Detect which cell encompasses the target text, then output its [X, Y] center coordinate. 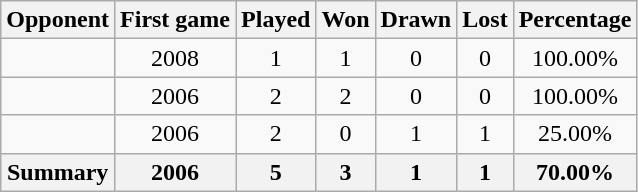
70.00% [575, 172]
3 [346, 172]
Summary [58, 172]
Drawn [416, 20]
Percentage [575, 20]
Won [346, 20]
2008 [176, 58]
25.00% [575, 134]
5 [276, 172]
First game [176, 20]
Opponent [58, 20]
Played [276, 20]
Lost [485, 20]
